Identify which cell holds the provided text, then report its (X, Y) central coordinate. 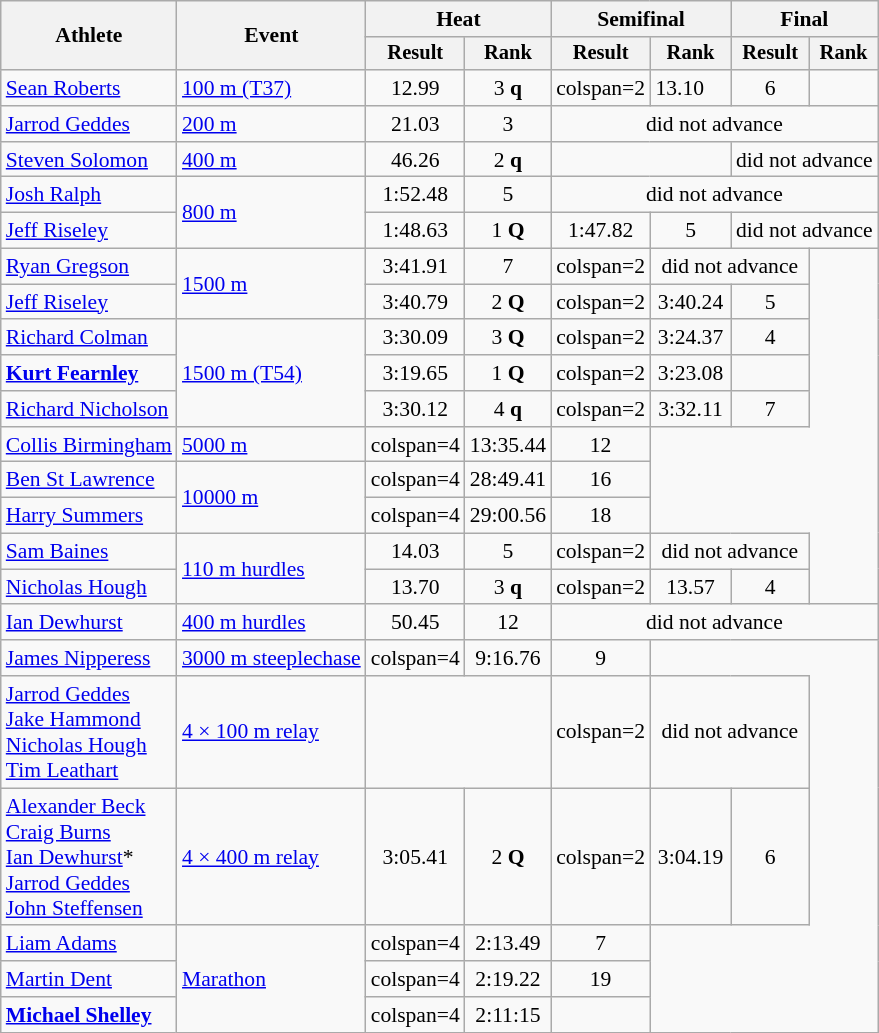
4 × 100 m relay (272, 732)
3 (508, 124)
3:32.11 (690, 409)
1:47.82 (600, 231)
3 Q (508, 338)
2:13.49 (508, 944)
13.70 (416, 587)
Marathon (272, 980)
Ian Dewhurst (89, 623)
28:49.41 (508, 480)
3:41.91 (416, 267)
Final (804, 19)
Ben St Lawrence (89, 480)
400 m (272, 160)
Liam Adams (89, 944)
19 (600, 979)
Alexander BeckCraig BurnsIan Dewhurst*Jarrod GeddesJohn Steffensen (89, 857)
10000 m (272, 498)
29:00.56 (508, 516)
110 m hurdles (272, 570)
2 q (508, 160)
200 m (272, 124)
Semifinal (641, 19)
4 q (508, 409)
12.99 (416, 88)
46.26 (416, 160)
14.03 (416, 552)
James Nipperess (89, 658)
3:19.65 (416, 373)
50.45 (416, 623)
Kurt Fearnley (89, 373)
1500 m (T54) (272, 374)
3:04.19 (690, 857)
100 m (T37) (272, 88)
13:35.44 (508, 445)
Nicholas Hough (89, 587)
3000 m steeplechase (272, 658)
9 (600, 658)
3:40.24 (690, 302)
2:11:15 (508, 1015)
13.57 (690, 587)
9:16.76 (508, 658)
Sam Baines (89, 552)
3:05.41 (416, 857)
Steven Solomon (89, 160)
18 (600, 516)
16 (600, 480)
Martin Dent (89, 979)
Richard Nicholson (89, 409)
Michael Shelley (89, 1015)
3:40.79 (416, 302)
Collis Birmingham (89, 445)
2:19.22 (508, 979)
Sean Roberts (89, 88)
1500 m (272, 284)
800 m (272, 212)
13.10 (690, 88)
4 × 400 m relay (272, 857)
Harry Summers (89, 516)
400 m hurdles (272, 623)
Heat (458, 19)
Athlete (89, 36)
5000 m (272, 445)
Ryan Gregson (89, 267)
21.03 (416, 124)
Event (272, 36)
1:48.63 (416, 231)
1:52.48 (416, 195)
Richard Colman (89, 338)
3:30.12 (416, 409)
3:23.08 (690, 373)
Jarrod GeddesJake HammondNicholas HoughTim Leathart (89, 732)
3:24.37 (690, 338)
Josh Ralph (89, 195)
3:30.09 (416, 338)
Jarrod Geddes (89, 124)
